Return the [x, y] coordinate for the center point of the cell that contains the specified text.  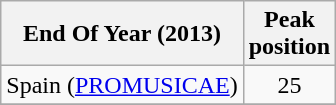
Peakposition [289, 34]
End Of Year (2013) [122, 34]
25 [289, 85]
Spain (PROMUSICAE) [122, 85]
